Provide the [X, Y] coordinate of the cell's center where the given text is located.  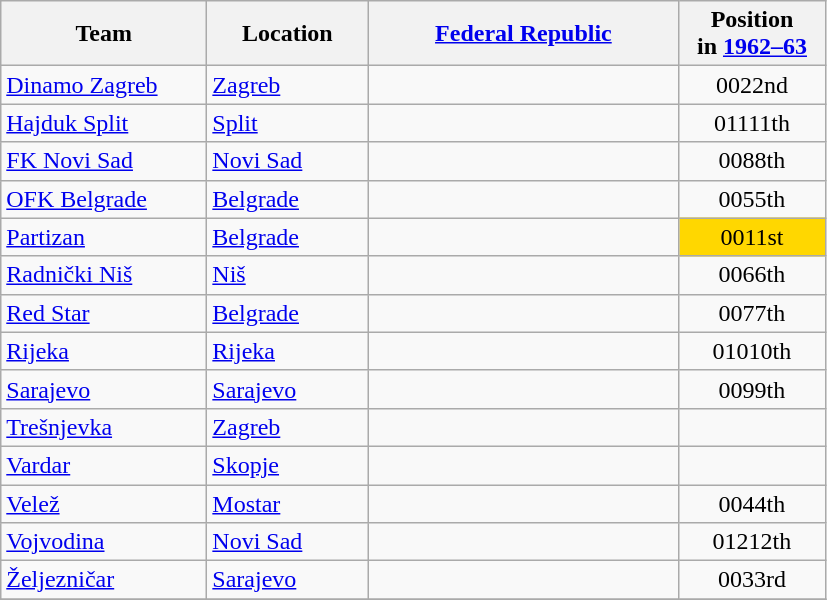
Hajduk Split [104, 123]
0044th [752, 503]
OFK Belgrade [104, 199]
Vardar [104, 465]
Željezničar [104, 580]
Niš [288, 275]
Radnički Niš [104, 275]
01010th [752, 351]
Dinamo Zagreb [104, 85]
0022nd [752, 85]
Trešnjevka [104, 427]
FK Novi Sad [104, 161]
01111th [752, 123]
0066th [752, 275]
0055th [752, 199]
0011st [752, 237]
Mostar [288, 503]
01212th [752, 542]
Velež [104, 503]
Team [104, 34]
Federal Republic [524, 34]
0088th [752, 161]
Partizan [104, 237]
0033rd [752, 580]
Red Star [104, 313]
Vojvodina [104, 542]
Skopje [288, 465]
Split [288, 123]
Location [288, 34]
Positionin 1962–63 [752, 34]
0077th [752, 313]
0099th [752, 389]
